Output the (X, Y) coordinate of the center of the cell containing the given text.  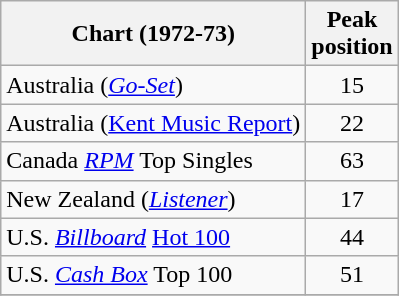
Chart (1972-73) (154, 34)
U.S. Cash Box Top 100 (154, 275)
Australia (Kent Music Report) (154, 123)
51 (352, 275)
17 (352, 199)
Australia (Go-Set) (154, 85)
Canada RPM Top Singles (154, 161)
15 (352, 85)
New Zealand (Listener) (154, 199)
Peakposition (352, 34)
U.S. Billboard Hot 100 (154, 237)
44 (352, 237)
63 (352, 161)
22 (352, 123)
